From the cell containing the given text, extract its center point as [X, Y] coordinate. 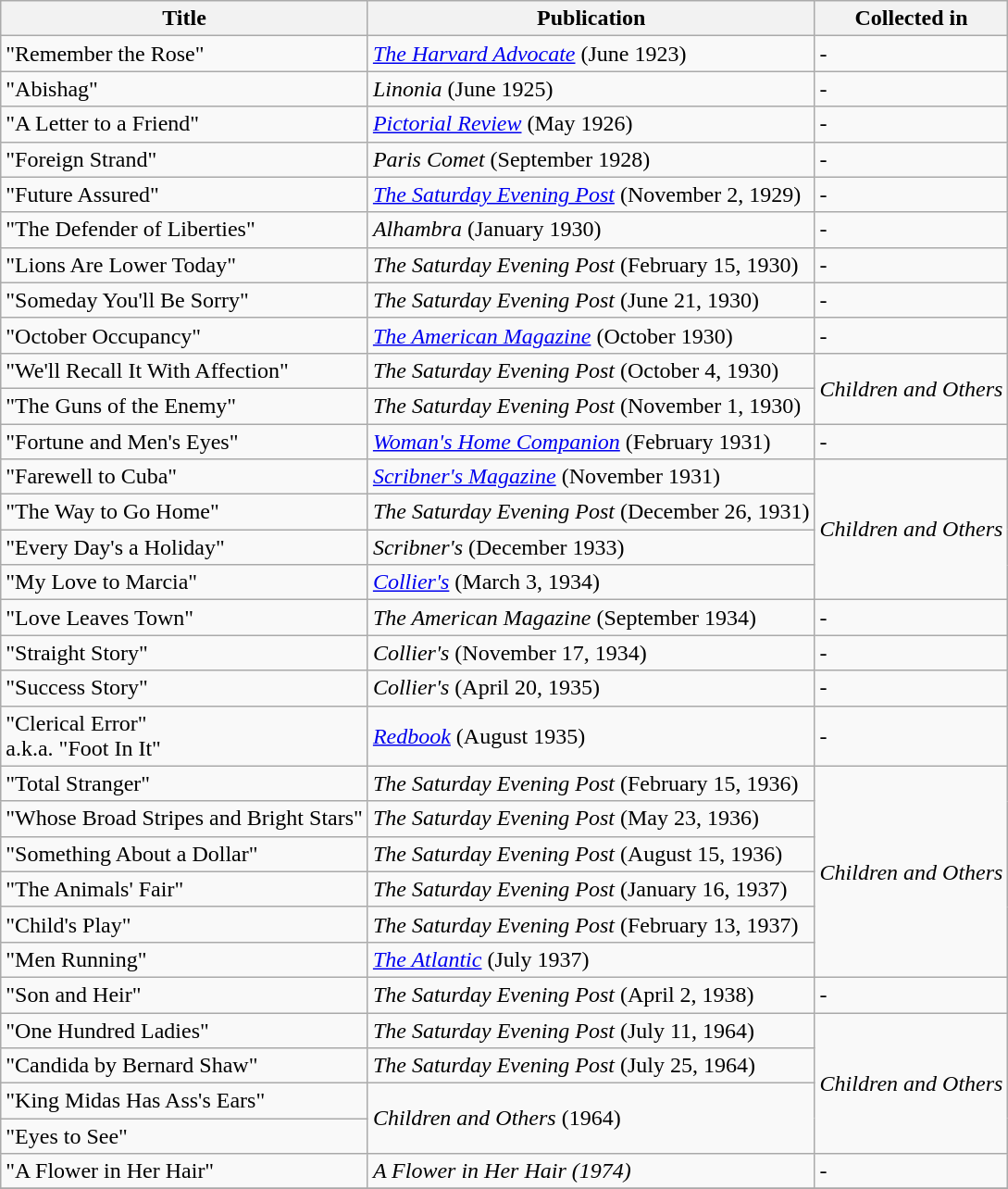
The American Magazine (October 1930) [591, 335]
"Abishag" [185, 89]
"Clerical Error"a.k.a. "Foot In It" [185, 735]
The Saturday Evening Post (June 21, 1930) [591, 300]
"King Midas Has Ass's Ears" [185, 1101]
"The Animals' Fair" [185, 889]
"The Way to Go Home" [185, 512]
Collier's (November 17, 1934) [591, 653]
The Saturday Evening Post (December 26, 1931) [591, 512]
"Something About a Dollar" [185, 854]
Pictorial Review (May 1926) [591, 124]
The Saturday Evening Post (August 15, 1936) [591, 854]
The Atlantic (July 1937) [591, 959]
"Total Stranger" [185, 783]
"My Love to Marcia" [185, 582]
"October Occupancy" [185, 335]
"Child's Play" [185, 924]
"Eyes to See" [185, 1136]
Collier's (April 20, 1935) [591, 688]
"Love Leaves Town" [185, 618]
The Saturday Evening Post (November 2, 1929) [591, 194]
"Fortune and Men's Eyes" [185, 442]
"One Hundred Ladies" [185, 1031]
"We'll Recall It With Affection" [185, 370]
"Farewell to Cuba" [185, 477]
Collier's (March 3, 1934) [591, 582]
The Saturday Evening Post (July 25, 1964) [591, 1066]
"Straight Story" [185, 653]
"Whose Broad Stripes and Bright Stars" [185, 819]
Redbook (August 1935) [591, 735]
"A Flower in Her Hair" [185, 1171]
The Saturday Evening Post (February 15, 1930) [591, 265]
The Saturday Evening Post (May 23, 1936) [591, 819]
"Someday You'll Be Sorry" [185, 300]
Alhambra (January 1930) [591, 230]
Woman's Home Companion (February 1931) [591, 442]
The Saturday Evening Post (April 2, 1938) [591, 995]
Publication [591, 19]
Paris Comet (September 1928) [591, 159]
The Saturday Evening Post (November 1, 1930) [591, 406]
"Success Story" [185, 688]
"Future Assured" [185, 194]
"Lions Are Lower Today" [185, 265]
The Saturday Evening Post (February 13, 1937) [591, 924]
"Remember the Rose" [185, 54]
Scribner's Magazine (November 1931) [591, 477]
Collected in [911, 19]
"Candida by Bernard Shaw" [185, 1066]
Linonia (June 1925) [591, 89]
"Foreign Strand" [185, 159]
The Saturday Evening Post (October 4, 1930) [591, 370]
Scribner's (December 1933) [591, 547]
The American Magazine (September 1934) [591, 618]
"Every Day's a Holiday" [185, 547]
"The Defender of Liberties" [185, 230]
Children and Others (1964) [591, 1119]
A Flower in Her Hair (1974) [591, 1171]
"A Letter to a Friend" [185, 124]
"Men Running" [185, 959]
"Son and Heir" [185, 995]
The Saturday Evening Post (February 15, 1936) [591, 783]
"The Guns of the Enemy" [185, 406]
The Saturday Evening Post (January 16, 1937) [591, 889]
Title [185, 19]
The Saturday Evening Post (July 11, 1964) [591, 1031]
The Harvard Advocate (June 1923) [591, 54]
